From the cell containing the given text, extract its center point as (x, y) coordinate. 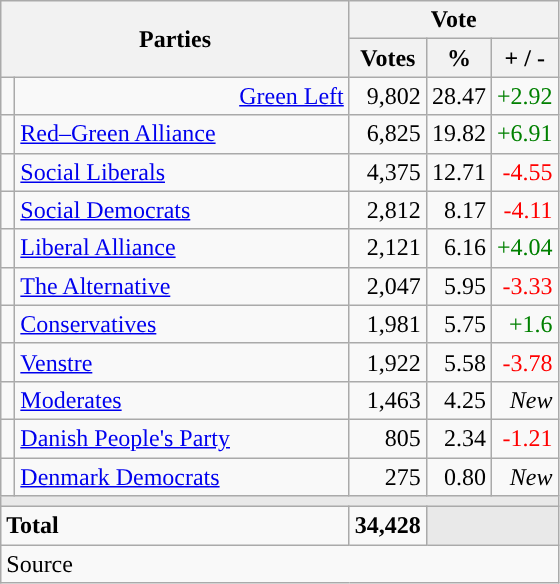
+6.91 (524, 134)
+2.92 (524, 96)
2,047 (388, 286)
-3.78 (524, 362)
Moderates (182, 400)
Vote (454, 20)
28.47 (458, 96)
5.58 (458, 362)
Red–Green Alliance (182, 134)
Conservatives (182, 324)
Green Left (182, 96)
-4.55 (524, 172)
Votes (388, 58)
% (458, 58)
275 (388, 477)
12.71 (458, 172)
+4.04 (524, 248)
The Alternative (182, 286)
Total (176, 526)
-4.11 (524, 210)
Social Democrats (182, 210)
0.80 (458, 477)
9,802 (388, 96)
-1.21 (524, 438)
Social Liberals (182, 172)
34,428 (388, 526)
-3.33 (524, 286)
805 (388, 438)
4.25 (458, 400)
2,812 (388, 210)
5.95 (458, 286)
Parties (176, 39)
Venstre (182, 362)
1,463 (388, 400)
6.16 (458, 248)
Source (280, 564)
+1.6 (524, 324)
8.17 (458, 210)
1,981 (388, 324)
1,922 (388, 362)
2,121 (388, 248)
6,825 (388, 134)
5.75 (458, 324)
Denmark Democrats (182, 477)
2.34 (458, 438)
+ / - (524, 58)
19.82 (458, 134)
Danish People's Party (182, 438)
Liberal Alliance (182, 248)
4,375 (388, 172)
